Output the [X, Y] coordinate of the center of the cell containing the given text.  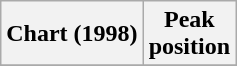
Peakposition [189, 34]
Chart (1998) [72, 34]
